Locate the cell with the specified text and output its (x, y) center coordinate. 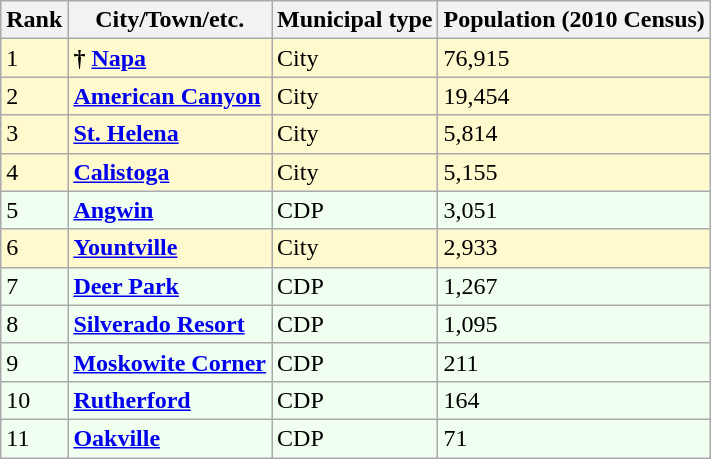
Oakville (170, 438)
† Napa (170, 58)
Rutherford (170, 400)
3,051 (574, 210)
9 (34, 362)
1,267 (574, 286)
11 (34, 438)
7 (34, 286)
4 (34, 172)
Yountville (170, 248)
2,933 (574, 248)
Municipal type (355, 20)
19,454 (574, 96)
St. Helena (170, 134)
Population (2010 Census) (574, 20)
Angwin (170, 210)
211 (574, 362)
Silverado Resort (170, 324)
5,155 (574, 172)
Rank (34, 20)
American Canyon (170, 96)
10 (34, 400)
8 (34, 324)
Deer Park (170, 286)
2 (34, 96)
76,915 (574, 58)
1 (34, 58)
5,814 (574, 134)
5 (34, 210)
6 (34, 248)
164 (574, 400)
1,095 (574, 324)
71 (574, 438)
3 (34, 134)
City/Town/etc. (170, 20)
Calistoga (170, 172)
Moskowite Corner (170, 362)
